Scan for the cell matching the given text and deliver its (X, Y) coordinate at center. 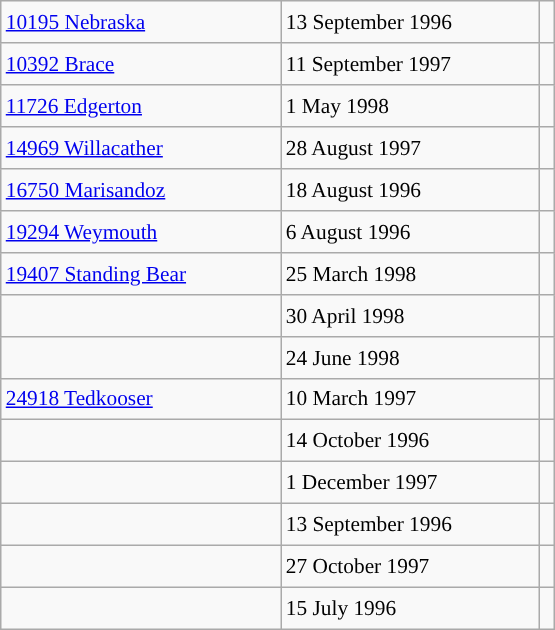
19407 Standing Bear (141, 273)
24 June 1998 (410, 357)
10392 Brace (141, 64)
16750 Marisandoz (141, 190)
27 October 1997 (410, 567)
11 September 1997 (410, 64)
14 October 1996 (410, 441)
14969 Willacather (141, 148)
25 March 1998 (410, 273)
11726 Edgerton (141, 106)
28 August 1997 (410, 148)
1 December 1997 (410, 483)
15 July 1996 (410, 608)
1 May 1998 (410, 106)
6 August 1996 (410, 232)
18 August 1996 (410, 190)
24918 Tedkooser (141, 399)
30 April 1998 (410, 315)
19294 Weymouth (141, 232)
10 March 1997 (410, 399)
10195 Nebraska (141, 22)
